Extract the (X, Y) coordinate from the center of the cell holding the provided text.  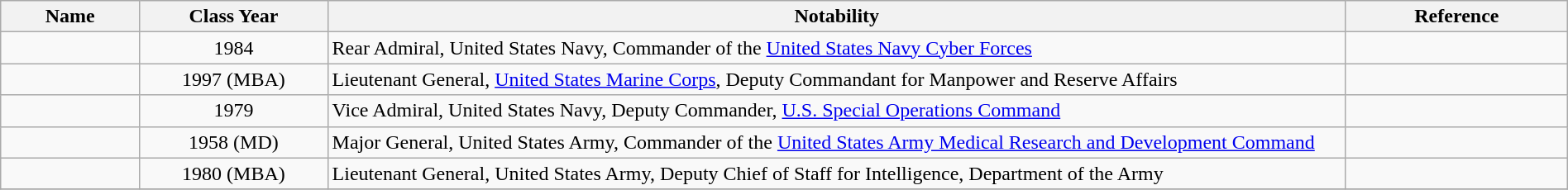
1958 (MD) (233, 142)
Notability (837, 17)
Name (70, 17)
Major General, United States Army, Commander of the United States Army Medical Research and Development Command (837, 142)
Rear Admiral, United States Navy, Commander of the United States Navy Cyber Forces (837, 48)
Reference (1456, 17)
1979 (233, 111)
1984 (233, 48)
Lieutenant General, United States Army, Deputy Chief of Staff for Intelligence, Department of the Army (837, 173)
Lieutenant General, United States Marine Corps, Deputy Commandant for Manpower and Reserve Affairs (837, 79)
1980 (MBA) (233, 173)
Class Year (233, 17)
Vice Admiral, United States Navy, Deputy Commander, U.S. Special Operations Command (837, 111)
1997 (MBA) (233, 79)
